Pinpoint the cell where the given text exists, returning its (X, Y) midpoint coordinate. 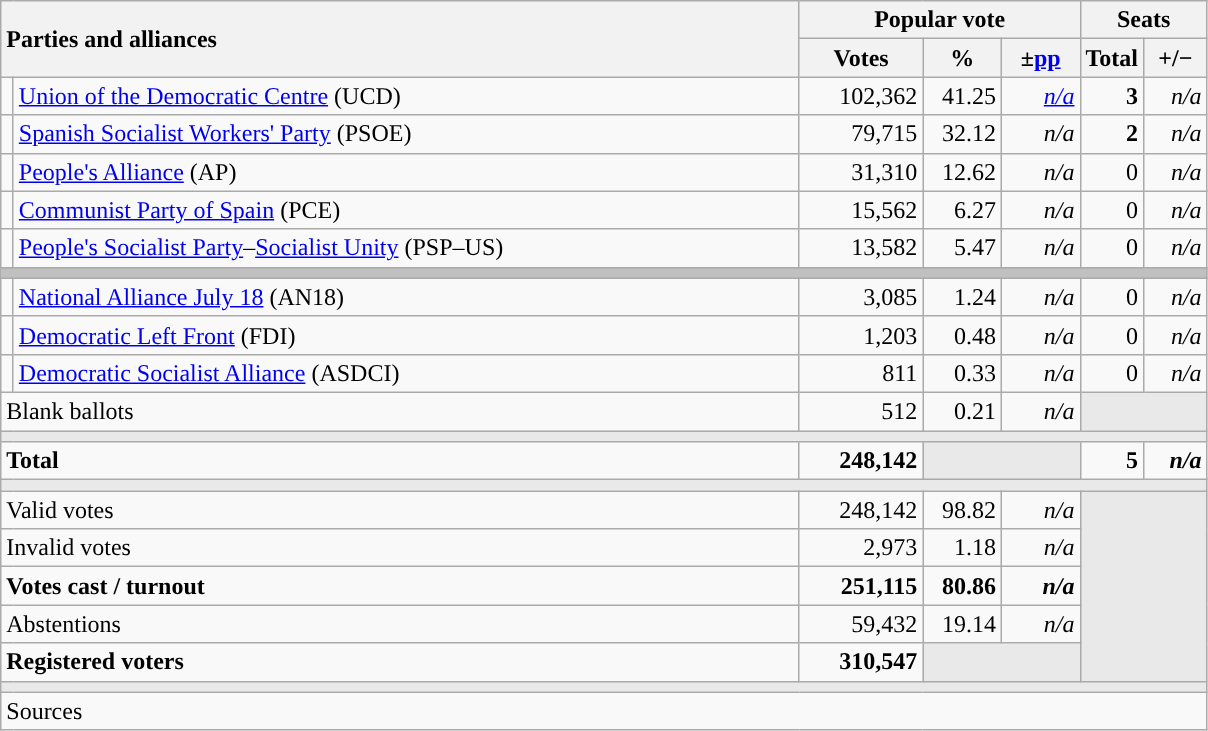
41.25 (962, 96)
Valid votes (400, 510)
98.82 (962, 510)
Union of the Democratic Centre (UCD) (406, 96)
1,203 (861, 335)
79,715 (861, 134)
0.48 (962, 335)
80.86 (962, 586)
+/− (1176, 58)
310,547 (861, 662)
Democratic Left Front (FDI) (406, 335)
Votes cast / turnout (400, 586)
15,562 (861, 210)
3 (1112, 96)
% (962, 58)
1.18 (962, 548)
Abstentions (400, 624)
19.14 (962, 624)
People's Alliance (AP) (406, 172)
Popular vote (940, 20)
3,085 (861, 297)
31,310 (861, 172)
Blank ballots (400, 411)
1.24 (962, 297)
Sources (604, 711)
102,362 (861, 96)
6.27 (962, 210)
2 (1112, 134)
5.47 (962, 248)
512 (861, 411)
People's Socialist Party–Socialist Unity (PSP–US) (406, 248)
12.62 (962, 172)
±pp (1040, 58)
Votes (861, 58)
0.33 (962, 373)
811 (861, 373)
59,432 (861, 624)
32.12 (962, 134)
National Alliance July 18 (AN18) (406, 297)
Invalid votes (400, 548)
Registered voters (400, 662)
0.21 (962, 411)
Democratic Socialist Alliance (ASDCI) (406, 373)
Seats (1144, 20)
Spanish Socialist Workers' Party (PSOE) (406, 134)
13,582 (861, 248)
5 (1112, 461)
251,115 (861, 586)
Parties and alliances (400, 39)
Communist Party of Spain (PCE) (406, 210)
2,973 (861, 548)
